Return the [X, Y] coordinate for the center point of the cell that contains the specified text.  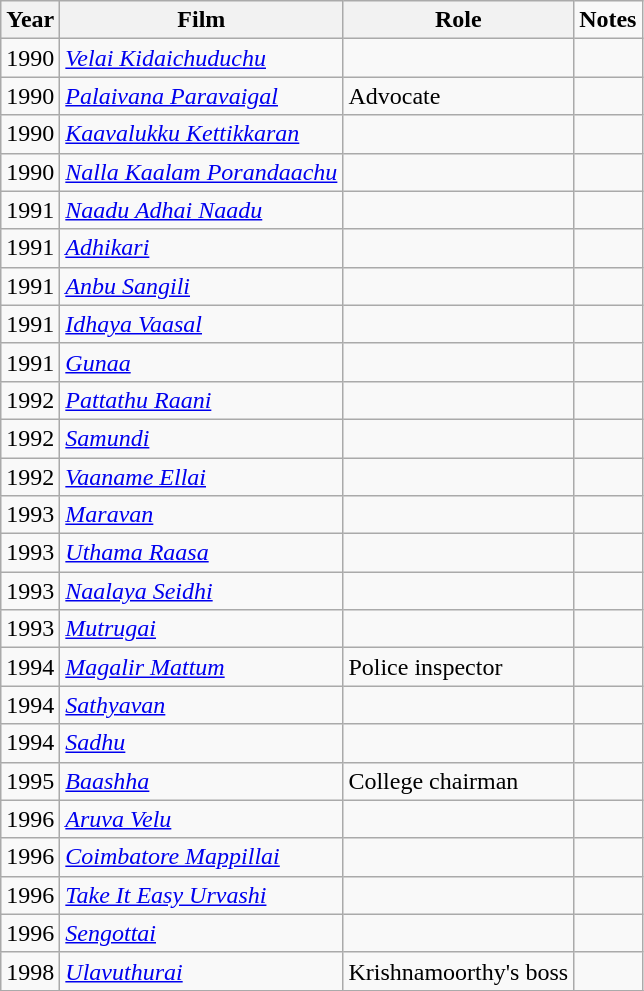
Naalaya Seidhi [202, 591]
1995 [30, 781]
Samundi [202, 438]
Magalir Mattum [202, 667]
Mutrugai [202, 629]
Advocate [458, 96]
Ulavuthurai [202, 971]
1998 [30, 971]
Nalla Kaalam Porandaachu [202, 172]
Baashha [202, 781]
Uthama Raasa [202, 553]
Idhaya Vaasal [202, 324]
Adhikari [202, 248]
Notes [608, 20]
Take It Easy Urvashi [202, 895]
Role [458, 20]
Year [30, 20]
Gunaa [202, 362]
Palaivana Paravaigal [202, 96]
Vaaname Ellai [202, 477]
Aruva Velu [202, 819]
Pattathu Raani [202, 400]
Anbu Sangili [202, 286]
Maravan [202, 515]
Naadu Adhai Naadu [202, 210]
Film [202, 20]
Sathyavan [202, 705]
Krishnamoorthy's boss [458, 971]
Kaavalukku Kettikkaran [202, 134]
Police inspector [458, 667]
Velai Kidaichuduchu [202, 58]
Sadhu [202, 743]
Sengottai [202, 933]
Coimbatore Mappillai [202, 857]
College chairman [458, 781]
